Provide the [x, y] coordinate of the cell's center where the given text is located.  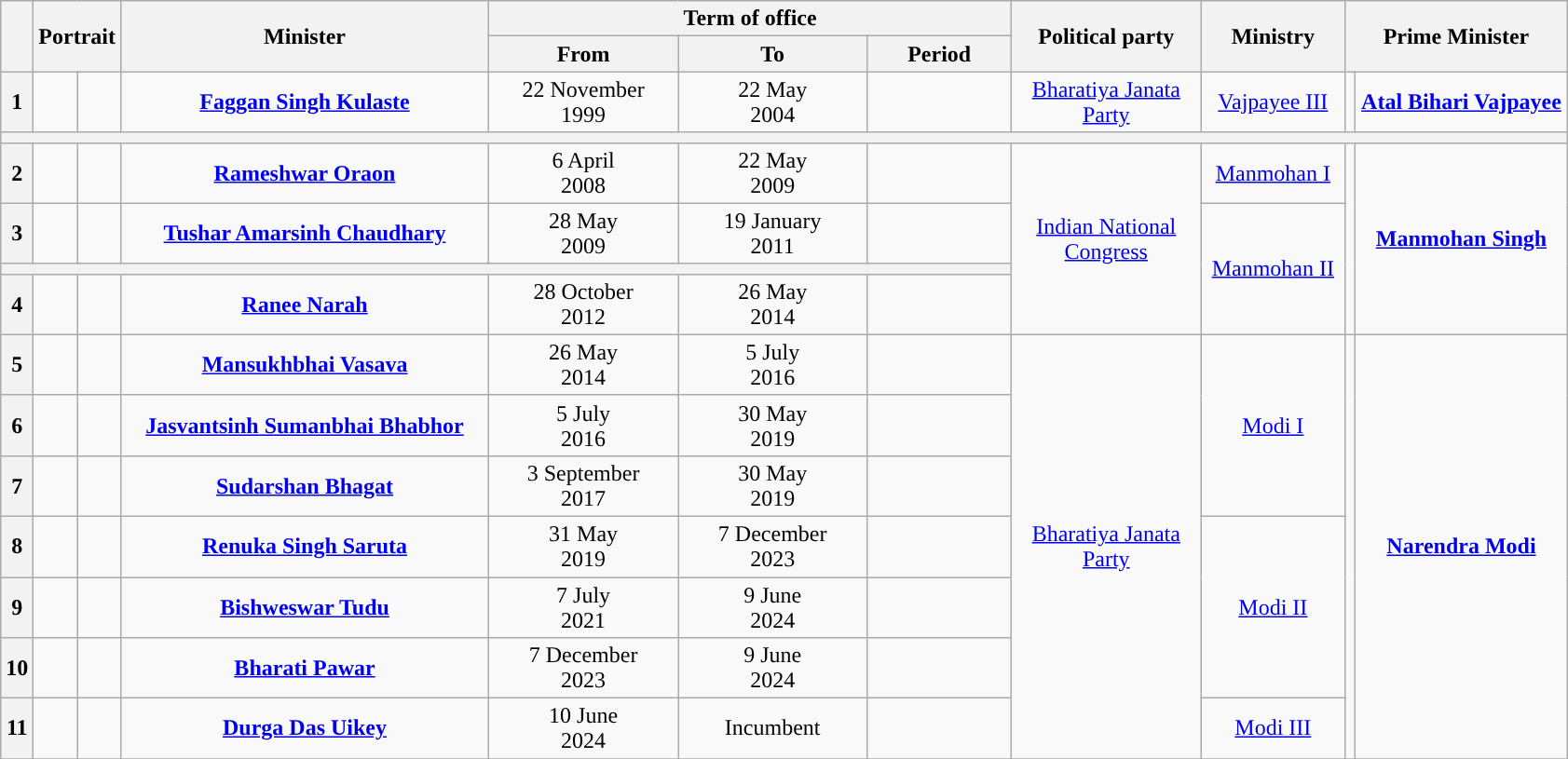
Modi III [1273, 728]
10 June2024 [583, 728]
Minister [304, 36]
6 April2008 [583, 173]
7 July2021 [583, 607]
Bishweswar Tudu [304, 607]
Ranee Narah [304, 304]
Rameshwar Oraon [304, 173]
9 [17, 607]
From [583, 54]
Jasvantsinh Sumanbhai Bhabhor [304, 425]
Ministry [1273, 36]
Bharati Pawar [304, 669]
To [773, 54]
22 November1999 [583, 102]
7 [17, 486]
Term of office [751, 19]
Mansukhbhai Vasava [304, 365]
Portrait [77, 36]
28 October2012 [583, 304]
31 May2019 [583, 546]
Modi I [1273, 425]
Sudarshan Bhagat [304, 486]
11 [17, 728]
22 May2009 [773, 173]
10 [17, 669]
Durga Das Uikey [304, 728]
Manmohan I [1273, 173]
Manmohan Singh [1461, 238]
8 [17, 546]
Vajpayee III [1273, 102]
4 [17, 304]
Narendra Modi [1461, 546]
Modi II [1273, 607]
Prime Minister [1456, 36]
Incumbent [773, 728]
19 January2011 [773, 233]
Indian National Congress [1107, 238]
2 [17, 173]
Manmohan II [1273, 268]
1 [17, 102]
Period [939, 54]
6 [17, 425]
22 May2004 [773, 102]
Faggan Singh Kulaste [304, 102]
3 [17, 233]
28 May2009 [583, 233]
3 September2017 [583, 486]
Atal Bihari Vajpayee [1461, 102]
Political party [1107, 36]
Renuka Singh Saruta [304, 546]
Tushar Amarsinh Chaudhary [304, 233]
5 [17, 365]
